Provide the (x, y) coordinate of the cell's center where the given text is located.  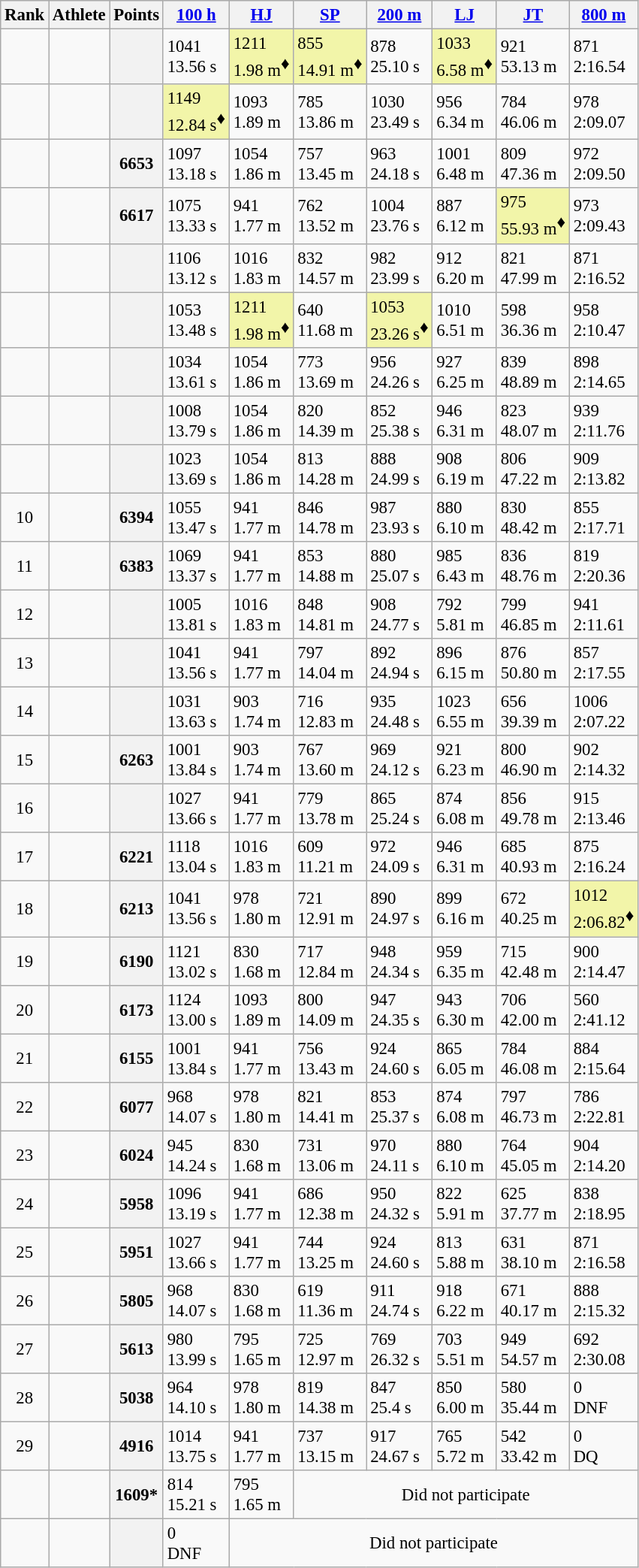
80014.09 m (330, 1010)
78513.86 m (330, 112)
6155 (137, 1058)
7035.51 m (465, 1349)
19 (25, 962)
SP (330, 15)
12 (25, 615)
9732:09.43 (604, 216)
9086.19 m (465, 469)
74413.25 m (330, 1252)
27 (25, 1349)
4916 (137, 1447)
79746.73 m (533, 1106)
87825.10 s (399, 57)
9412:11.61 (604, 615)
8752:16.24 (604, 857)
85649.78 m (533, 808)
80046.90 m (533, 760)
87650.80 m (533, 663)
97555.93 m♦ (533, 216)
76445.05 m (533, 1156)
10062:07.22 (604, 712)
80647.22 m (533, 469)
10236.55 m (465, 712)
10336.58 m♦ (465, 57)
82114.41 m (330, 1106)
83648.76 m (533, 566)
10 (25, 517)
68612.38 m (330, 1204)
11 (25, 566)
8982:14.65 (604, 371)
10016.48 m (465, 164)
Athlete (80, 15)
109713.18 s (196, 164)
8382:18.95 (604, 1204)
6263 (137, 760)
Rank (25, 15)
110613.12 s (196, 267)
22 (25, 1106)
871 2:16.58 (604, 1252)
LJ (465, 15)
100 h (196, 15)
9582:10.47 (604, 320)
6394 (137, 517)
63138.10 m (533, 1252)
84725.4 s (399, 1397)
58035.44 m (533, 1397)
8192:20.36 (604, 566)
JT (533, 15)
HJ (261, 15)
95624.26 s (399, 371)
23 (25, 1156)
5958 (137, 1204)
900 2:14.47 (604, 962)
88025.07 s (399, 566)
65639.39 m (533, 712)
84814.81 m (330, 615)
112113.02 s (196, 962)
6173 (137, 1010)
112413.00 s (196, 1010)
5038 (137, 1397)
98013.99 s (196, 1349)
72112.91 m (330, 909)
78446.06 m (533, 112)
79714.04 m (330, 663)
92153.13 m (533, 57)
77313.69 m (330, 371)
75713.45 m (330, 164)
888 2:15.32 (604, 1301)
62537.77 m (533, 1204)
6190 (137, 962)
6922:30.08 (604, 1349)
6024 (137, 1156)
105323.26 s♦ (399, 320)
0DQ (604, 1447)
16 (25, 808)
18 (25, 909)
6077 (137, 1106)
93524.48 s (399, 712)
83214.57 m (330, 267)
6617 (137, 216)
61911.36 m (330, 1301)
9566.34 m (465, 112)
Points (137, 15)
6221 (137, 857)
103023.49 s (399, 112)
7862:22.81 (604, 1106)
94514.24 s (196, 1156)
17 (25, 857)
102313.69 s (196, 469)
76213.52 m (330, 216)
73113.06 m (330, 1156)
94724.35 s (399, 1010)
107513.33 s (196, 216)
67140.17 m (533, 1301)
8712:16.54 (604, 57)
85225.38 s (399, 421)
9856.43 m (465, 566)
9722:09.50 (604, 164)
15 (25, 760)
100513.81 s (196, 615)
103413.61 s (196, 371)
9436.30 m (465, 1010)
6383 (137, 566)
78446.08 m (533, 1058)
79946.85 m (533, 615)
8876.12 m (465, 216)
82147.99 m (533, 267)
5805 (137, 1301)
82348.07 m (533, 421)
100813.79 s (196, 421)
94824.34 s (399, 962)
5951 (137, 1252)
9782:09.07 (604, 112)
9152:13.46 (604, 808)
80947.36 m (533, 164)
81415.21 s (196, 1495)
5602:41.12 (604, 1010)
114912.84 s♦ (196, 112)
106913.37 s (196, 566)
83948.89 m (533, 371)
105513.47 s (196, 517)
75613.43 m (330, 1058)
29 (25, 1447)
5613 (137, 1349)
96324.18 s (399, 164)
71542.48 m (533, 962)
85514.91 m♦ (330, 57)
90824.77 s (399, 615)
8712:16.52 (604, 267)
200 m (399, 15)
73713.15 m (330, 1447)
98223.99 s (399, 267)
109613.19 s (196, 1204)
95024.32 s (399, 1204)
77913.78 m (330, 808)
8225.91 m (465, 1204)
8996.16 m (465, 909)
103113.63 s (196, 712)
88824.99 s (399, 469)
9392:11.76 (604, 421)
72512.97 m (330, 1349)
7655.72 m (465, 1447)
54233.42 m (533, 1447)
9092:13.82 (604, 469)
6653 (137, 164)
89024.97 s (399, 909)
8656.05 m (465, 1058)
10122:06.82♦ (604, 909)
71712.84 m (330, 962)
70642.00 m (533, 1010)
85314.88 m (330, 566)
8135.88 m (465, 1252)
94954.57 m (533, 1349)
7925.81 m (465, 615)
9042:14.20 (604, 1156)
67240.25 m (533, 909)
105313.48 s (196, 320)
6213 (137, 909)
59836.36 m (533, 320)
9596.35 m (465, 962)
9186.22 m (465, 1301)
84614.78 m (330, 517)
81314.28 m (330, 469)
8506.00 m (465, 1397)
800 m (604, 15)
26 (25, 1301)
96414.10 s (196, 1397)
89224.94 s (399, 663)
14 (25, 712)
76926.32 s (399, 1349)
86525.24 s (399, 808)
68540.93 m (533, 857)
82014.39 m (330, 421)
28 (25, 1397)
21 (25, 1058)
81914.38 m (330, 1397)
60911.21 m (330, 857)
20 (25, 1010)
64011.68 m (330, 320)
13 (25, 663)
71612.83 m (330, 712)
91724.67 s (399, 1447)
91124.74 s (399, 1301)
83048.42 m (533, 517)
10106.51 m (465, 320)
97224.09 s (399, 857)
9276.25 m (465, 371)
8842:15.64 (604, 1058)
25 (25, 1252)
76713.60 m (330, 760)
9216.23 m (465, 760)
100423.76 s (399, 216)
1609* (137, 1495)
111813.04 s (196, 857)
24 (25, 1204)
8572:17.55 (604, 663)
101413.75 s (196, 1447)
9126.20 m (465, 267)
8966.15 m (465, 663)
97024.11 s (399, 1156)
9022:14.32 (604, 760)
96924.12 s (399, 760)
85325.37 s (399, 1106)
98723.93 s (399, 517)
8552:17.71 (604, 517)
